Capture the cell that displays the provided text and extract its (X, Y) central coordinate. 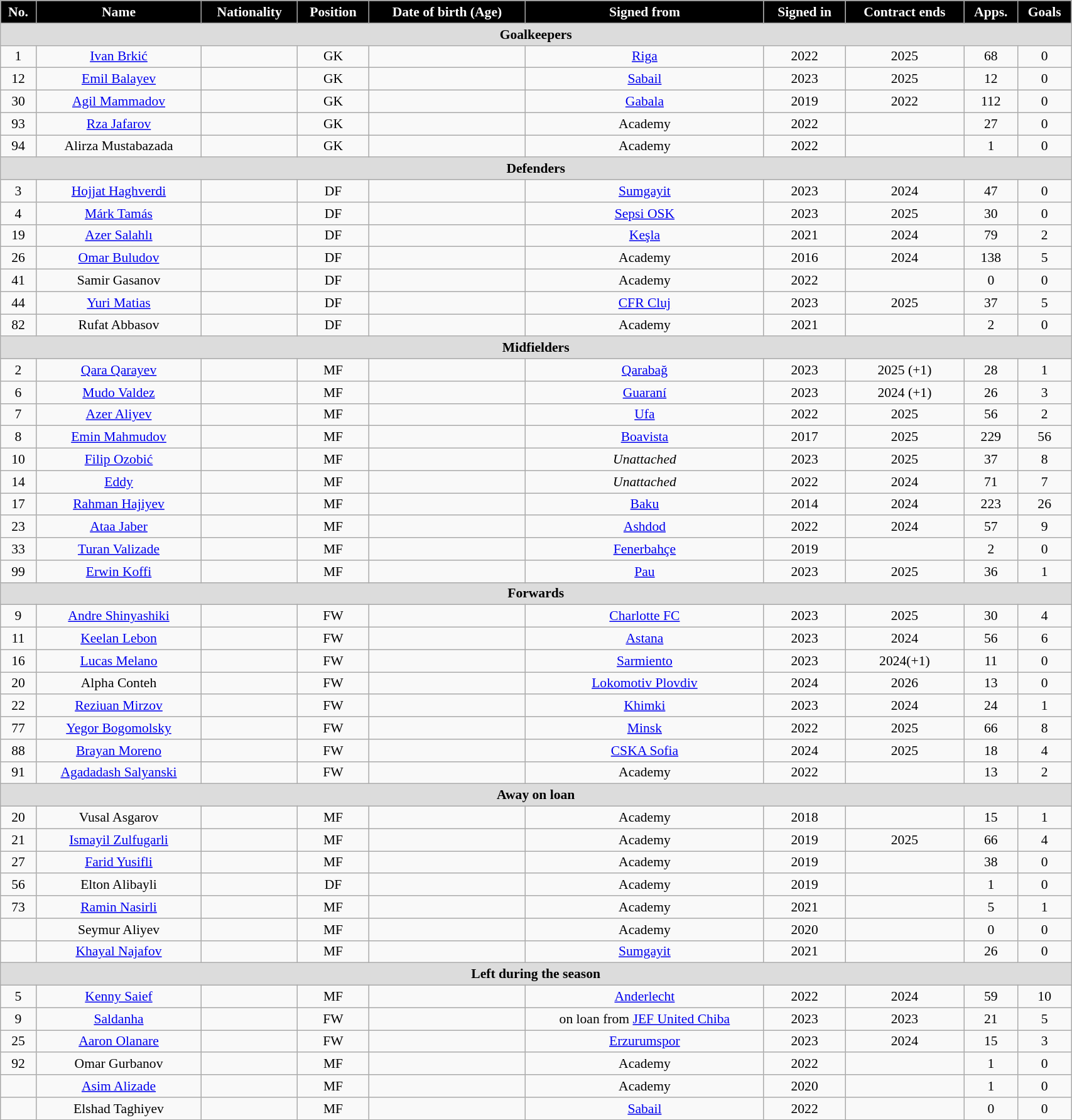
Agadadash Salyanski (119, 773)
Asim Alizade (119, 1086)
Emin Mahmudov (119, 437)
Vusal Asgarov (119, 818)
Mudo Valdez (119, 393)
Forwards (536, 594)
Midfielders (536, 348)
28 (991, 370)
Left during the season (536, 974)
2024(+1) (904, 661)
Anderlecht (644, 997)
68 (991, 57)
Lokomotiv Plovdiv (644, 683)
Position (333, 12)
Ramin Nasirli (119, 907)
19 (19, 236)
Baku (644, 504)
93 (19, 124)
92 (19, 1064)
Emil Balayev (119, 79)
No. (19, 12)
2014 (804, 504)
Sepsi OSK (644, 214)
Boavista (644, 437)
73 (19, 907)
Goalkeepers (536, 35)
14 (19, 482)
91 (19, 773)
2017 (804, 437)
Ashdod (644, 527)
18 (991, 751)
Elshad Taghiyev (119, 1109)
44 (19, 303)
17 (19, 504)
Andre Shinyashiki (119, 616)
138 (991, 258)
Signed from (644, 12)
Ataa Jaber (119, 527)
Omar Buludov (119, 258)
Samir Gasanov (119, 281)
94 (19, 146)
112 (991, 102)
Eddy (119, 482)
82 (19, 325)
Khayal Najafov (119, 952)
2024 (+1) (904, 393)
59 (991, 997)
2026 (904, 683)
23 (19, 527)
Charlotte FC (644, 616)
77 (19, 728)
CFR Cluj (644, 303)
Yuri Matias (119, 303)
Gabala (644, 102)
Name (119, 12)
Erwin Koffi (119, 572)
Khimki (644, 706)
Yegor Bogomolsky (119, 728)
Rza Jafarov (119, 124)
Away on loan (536, 795)
Date of birth (Age) (447, 12)
Fenerbahçe (644, 549)
Defenders (536, 169)
22 (19, 706)
Brayan Moreno (119, 751)
24 (991, 706)
Reziuan Mirzov (119, 706)
Astana (644, 639)
Qarabağ (644, 370)
99 (19, 572)
2016 (804, 258)
Goals (1045, 12)
25 (19, 1041)
Márk Tamás (119, 214)
Sarmiento (644, 661)
Agil Mammadov (119, 102)
Guaraní (644, 393)
47 (991, 191)
Lucas Melano (119, 661)
223 (991, 504)
71 (991, 482)
Apps. (991, 12)
Rufat Abbasov (119, 325)
Alirza Mustabazada (119, 146)
Filip Ozobić (119, 460)
88 (19, 751)
Rahman Hajiyev (119, 504)
Azer Salahlı (119, 236)
41 (19, 281)
33 (19, 549)
Aaron Olanare (119, 1041)
Minsk (644, 728)
Ismayil Zulfugarli (119, 840)
on loan from JEF United Chiba (644, 1019)
Azer Aliyev (119, 415)
Qara Qarayev (119, 370)
2025 (+1) (904, 370)
Elton Alibayli (119, 885)
Saldanha (119, 1019)
Hojjat Haghverdi (119, 191)
36 (991, 572)
229 (991, 437)
Kenny Saief (119, 997)
2018 (804, 818)
16 (19, 661)
38 (991, 862)
Omar Gurbanov (119, 1064)
Seymur Aliyev (119, 930)
Turan Valizade (119, 549)
Erzurumspor (644, 1041)
CSKA Sofia (644, 751)
Nationality (250, 12)
Ufa (644, 415)
Contract ends (904, 12)
Pau (644, 572)
Alpha Conteh (119, 683)
79 (991, 236)
57 (991, 527)
Farid Yusifli (119, 862)
Ivan Brkić (119, 57)
Riga (644, 57)
Signed in (804, 12)
Keelan Lebon (119, 639)
Keşla (644, 236)
